Return [X, Y] of the center of cell containing provided text 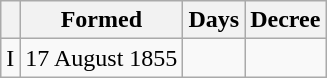
17 August 1855 [102, 58]
Days [214, 20]
Formed [102, 20]
Decree [286, 20]
I [10, 58]
